Scan for the cell matching the given text and deliver its (X, Y) coordinate at center. 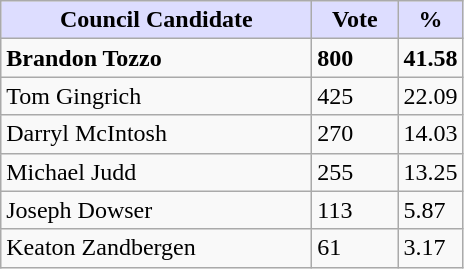
41.58 (430, 58)
Joseph Dowser (156, 210)
425 (355, 96)
14.03 (430, 134)
Vote (355, 20)
Michael Judd (156, 172)
% (430, 20)
Keaton Zandbergen (156, 248)
Tom Gingrich (156, 96)
5.87 (430, 210)
61 (355, 248)
255 (355, 172)
22.09 (430, 96)
113 (355, 210)
Council Candidate (156, 20)
13.25 (430, 172)
Brandon Tozzo (156, 58)
270 (355, 134)
800 (355, 58)
3.17 (430, 248)
Darryl McIntosh (156, 134)
